For the text-containing cell, return its midpoint in [X, Y] coordinate format. 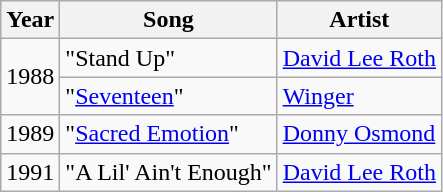
Winger [359, 96]
1988 [30, 77]
"Seventeen" [168, 96]
"Stand Up" [168, 58]
Donny Osmond [359, 134]
"A Lil' Ain't Enough" [168, 172]
Year [30, 20]
1989 [30, 134]
Artist [359, 20]
Song [168, 20]
1991 [30, 172]
"Sacred Emotion" [168, 134]
